Find where the given text appears and provide that cell's center as [x, y] coordinate. 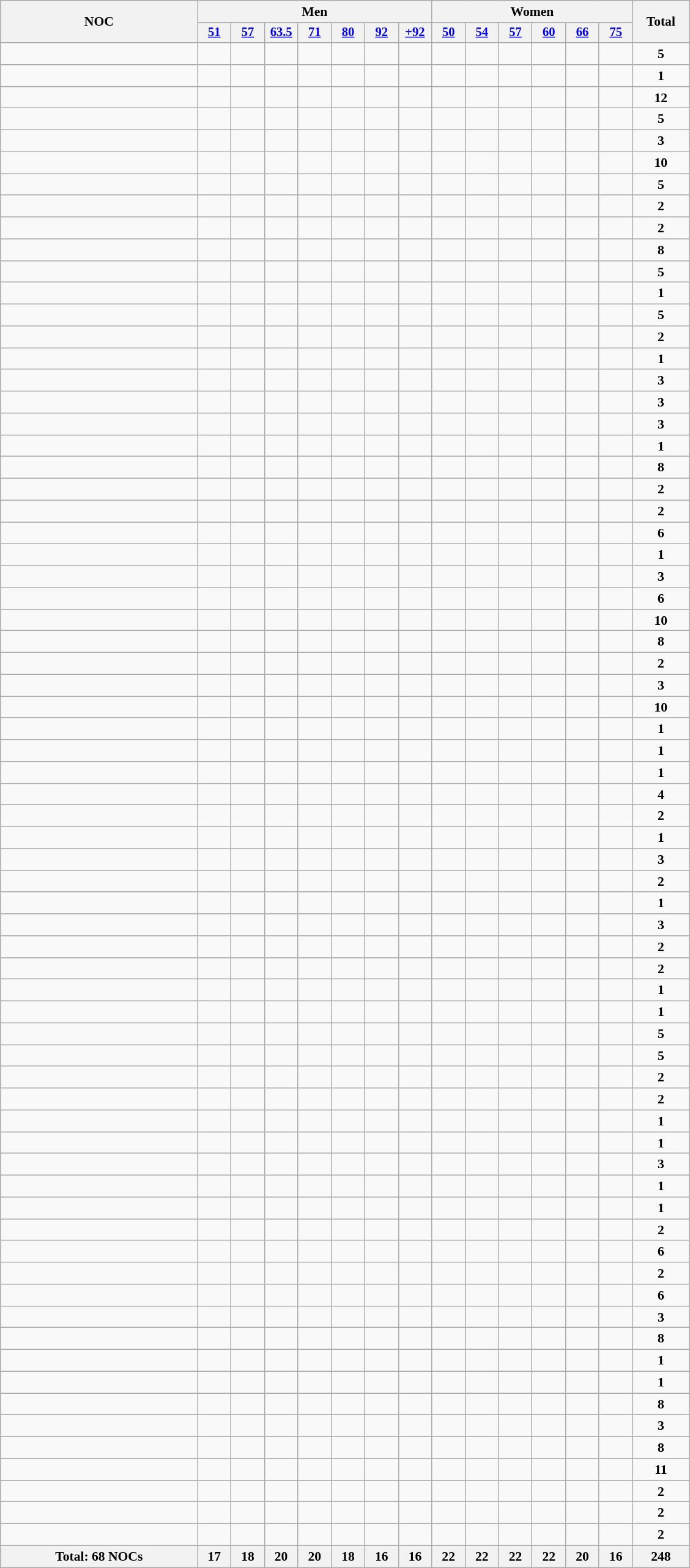
92 [382, 33]
66 [582, 33]
51 [214, 33]
248 [661, 1557]
50 [449, 33]
NOC [99, 22]
12 [661, 98]
Women [532, 12]
Men [314, 12]
60 [549, 33]
Total: 68 NOCs [99, 1557]
4 [661, 795]
Total [661, 22]
75 [615, 33]
11 [661, 1470]
54 [482, 33]
71 [314, 33]
+92 [415, 33]
17 [214, 1557]
80 [349, 33]
63.5 [281, 33]
